Locate the cell with the specified text and output its [x, y] center coordinate. 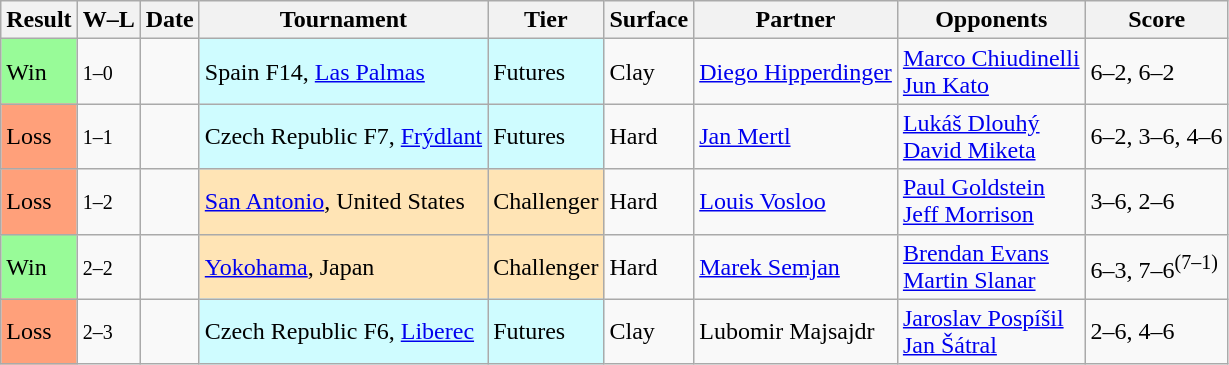
Partner [796, 20]
Jaroslav Pospíšil Jan Šátral [991, 332]
6–2, 6–2 [1156, 72]
2–2 [108, 266]
1–1 [108, 136]
Louis Vosloo [796, 202]
6–2, 3–6, 4–6 [1156, 136]
Surface [649, 20]
Score [1156, 20]
W–L [108, 20]
Lukáš Dlouhý David Miketa [991, 136]
1–0 [108, 72]
Spain F14, Las Palmas [343, 72]
Date [170, 20]
Tier [546, 20]
Opponents [991, 20]
Tournament [343, 20]
2–6, 4–6 [1156, 332]
6–3, 7–6(7–1) [1156, 266]
Result [39, 20]
Yokohama, Japan [343, 266]
Brendan Evans Martin Slanar [991, 266]
Lubomir Majsajdr [796, 332]
2–3 [108, 332]
San Antonio, United States [343, 202]
Marek Semjan [796, 266]
3–6, 2–6 [1156, 202]
1–2 [108, 202]
Paul Goldstein Jeff Morrison [991, 202]
Czech Republic F6, Liberec [343, 332]
Diego Hipperdinger [796, 72]
Czech Republic F7, Frýdlant [343, 136]
Jan Mertl [796, 136]
Marco Chiudinelli Jun Kato [991, 72]
